Return the [x, y] coordinate for the center point of the cell that contains the specified text.  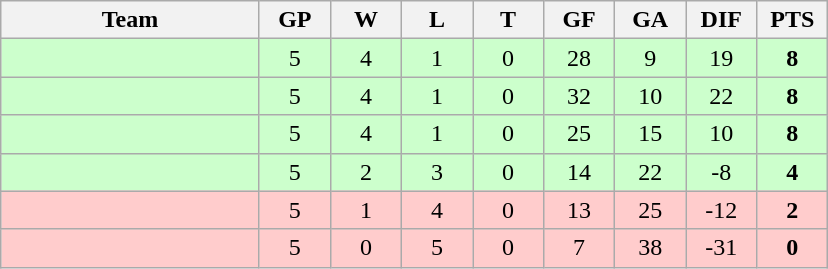
GA [650, 20]
32 [580, 96]
13 [580, 210]
19 [722, 58]
T [508, 20]
Team [130, 20]
15 [650, 134]
GP [294, 20]
38 [650, 248]
14 [580, 172]
-12 [722, 210]
3 [436, 172]
28 [580, 58]
7 [580, 248]
W [366, 20]
L [436, 20]
-31 [722, 248]
-8 [722, 172]
9 [650, 58]
DIF [722, 20]
PTS [792, 20]
GF [580, 20]
